Pinpoint the cell where the given text exists, returning its (x, y) midpoint coordinate. 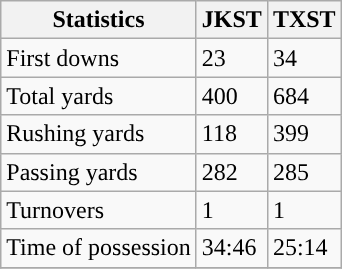
118 (232, 134)
Passing yards (99, 172)
684 (304, 96)
400 (232, 96)
34 (304, 58)
Total yards (99, 96)
JKST (232, 20)
TXST (304, 20)
285 (304, 172)
Statistics (99, 20)
23 (232, 58)
First downs (99, 58)
Turnovers (99, 210)
Time of possession (99, 248)
282 (232, 172)
Rushing yards (99, 134)
25:14 (304, 248)
34:46 (232, 248)
399 (304, 134)
